Identify which cell holds the provided text, then report its [x, y] central coordinate. 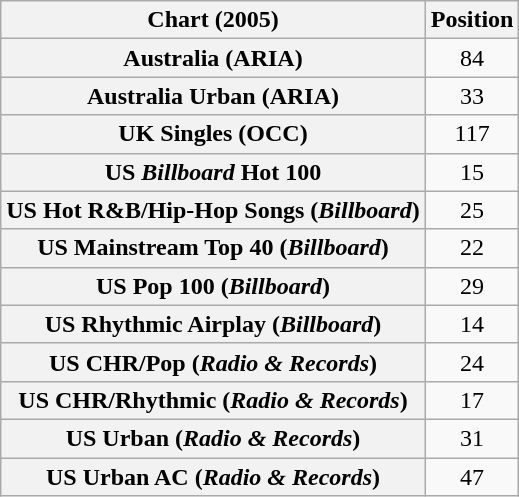
Australia Urban (ARIA) [213, 96]
US Urban (Radio & Records) [213, 438]
US Pop 100 (Billboard) [213, 286]
31 [472, 438]
17 [472, 400]
Australia (ARIA) [213, 58]
15 [472, 172]
US CHR/Rhythmic (Radio & Records) [213, 400]
24 [472, 362]
47 [472, 477]
117 [472, 134]
US CHR/Pop (Radio & Records) [213, 362]
Chart (2005) [213, 20]
14 [472, 324]
29 [472, 286]
22 [472, 248]
25 [472, 210]
US Billboard Hot 100 [213, 172]
US Urban AC (Radio & Records) [213, 477]
33 [472, 96]
UK Singles (OCC) [213, 134]
US Mainstream Top 40 (Billboard) [213, 248]
84 [472, 58]
Position [472, 20]
US Rhythmic Airplay (Billboard) [213, 324]
US Hot R&B/Hip-Hop Songs (Billboard) [213, 210]
